Capture the cell that displays the provided text and extract its [x, y] central coordinate. 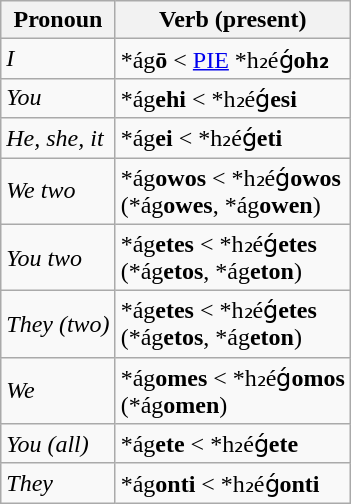
*ágei < *h₂éǵeti [232, 138]
You [58, 98]
You (all) [58, 444]
I [58, 59]
We two [58, 192]
They (two) [58, 324]
We [58, 390]
*ágō < PIE *h₂éǵoh₂ [232, 59]
*ágowos < *h₂éǵowos(*ágowes, *ágowen) [232, 192]
Pronoun [58, 20]
*ágonti < *h₂éǵonti [232, 483]
*ágehi < *h₂éǵesi [232, 98]
*ágete < *h₂éǵete [232, 444]
They [58, 483]
You two [58, 258]
Verb (present) [232, 20]
He, she, it [58, 138]
*ágomes < *h₂éǵomos(*ágomen) [232, 390]
